Pinpoint the cell where the given text exists, returning its (X, Y) midpoint coordinate. 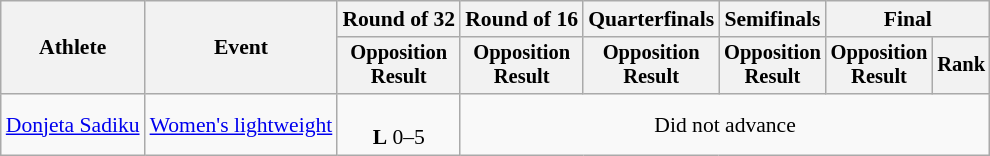
Athlete (73, 48)
Round of 32 (398, 19)
Round of 16 (522, 19)
Women's lightweight (242, 124)
L 0–5 (398, 124)
Quarterfinals (651, 19)
Final (908, 19)
Rank (961, 66)
Event (242, 48)
Semifinals (772, 19)
Did not advance (725, 124)
Donjeta Sadiku (73, 124)
